Capture the cell that displays the provided text and extract its [X, Y] central coordinate. 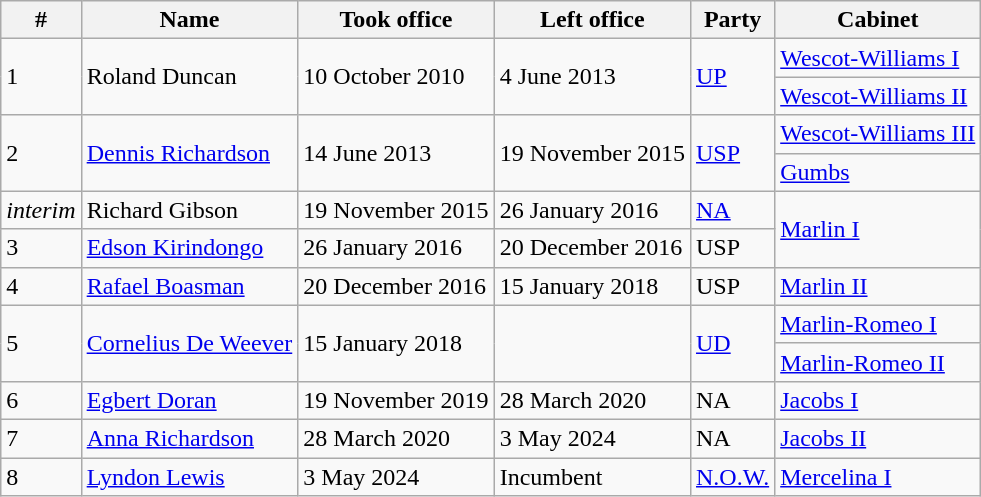
4 [41, 286]
Egbert Doran [190, 400]
Jacobs I [878, 400]
1 [41, 77]
Anna Richardson [190, 438]
N.O.W. [732, 477]
19 November 2019 [396, 400]
Party [732, 20]
UP [732, 77]
Edson Kirindongo [190, 248]
14 June 2013 [396, 153]
Gumbs [878, 172]
Wescot-Williams II [878, 96]
Jacobs II [878, 438]
UD [732, 343]
Incumbent [592, 477]
interim [41, 210]
Lyndon Lewis [190, 477]
# [41, 20]
Marlin-Romeo II [878, 362]
Name [190, 20]
Marlin II [878, 286]
Roland Duncan [190, 77]
Wescot-Williams III [878, 134]
Mercelina I [878, 477]
Left office [592, 20]
Wescot-Williams I [878, 58]
Rafael Boasman [190, 286]
Marlin I [878, 229]
Dennis Richardson [190, 153]
Richard Gibson [190, 210]
2 [41, 153]
4 June 2013 [592, 77]
10 October 2010 [396, 77]
8 [41, 477]
Cabinet [878, 20]
5 [41, 343]
Cornelius De Weever [190, 343]
Took office [396, 20]
Marlin-Romeo I [878, 324]
3 [41, 248]
7 [41, 438]
6 [41, 400]
